Determine the (X, Y) coordinate at the center of the cell enclosing the given text.  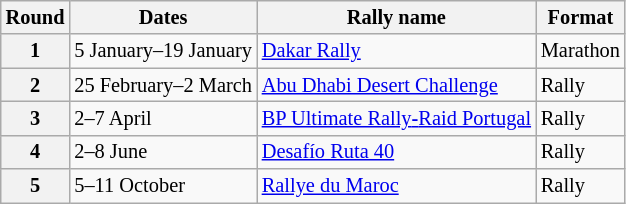
Round (36, 17)
Dakar Rally (396, 51)
4 (36, 152)
BP Ultimate Rally-Raid Portugal (396, 118)
1 (36, 51)
5 (36, 186)
Rallye du Maroc (396, 186)
Abu Dhabi Desert Challenge (396, 85)
Marathon (580, 51)
25 February–2 March (162, 85)
2 (36, 85)
5 January–19 January (162, 51)
Rally name (396, 17)
2–7 April (162, 118)
Dates (162, 17)
5–11 October (162, 186)
2–8 June (162, 152)
Format (580, 17)
Desafío Ruta 40 (396, 152)
3 (36, 118)
